Extract the (x, y) coordinate from the center of the cell holding the provided text.  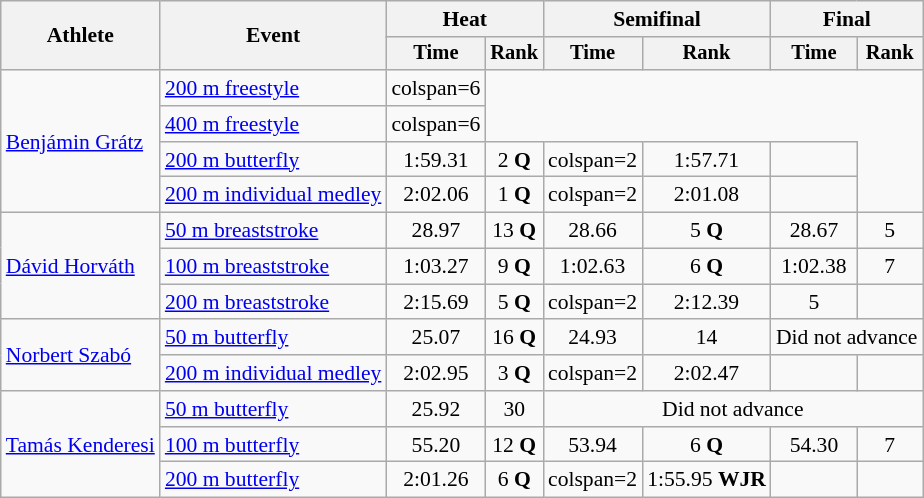
50 m breaststroke (274, 231)
25.92 (436, 409)
2:02.95 (436, 373)
2:02.47 (706, 373)
Benjámin Grátz (80, 141)
14 (706, 338)
2:01.08 (706, 195)
1:02.63 (592, 267)
200 m freestyle (274, 88)
2:02.06 (436, 195)
3 Q (514, 373)
54.30 (814, 445)
100 m breaststroke (274, 267)
25.07 (436, 338)
200 m breaststroke (274, 302)
1 Q (514, 195)
30 (514, 409)
16 Q (514, 338)
2:01.26 (436, 480)
1:57.71 (706, 160)
400 m freestyle (274, 124)
53.94 (592, 445)
Norbert Szabó (80, 356)
2:15.69 (436, 302)
Heat (464, 19)
28.66 (592, 231)
28.67 (814, 231)
28.97 (436, 231)
12 Q (514, 445)
Tamás Kenderesi (80, 444)
1:55.95 WJR (706, 480)
Event (274, 36)
24.93 (592, 338)
9 Q (514, 267)
1:59.31 (436, 160)
Dávid Horváth (80, 266)
55.20 (436, 445)
1:03.27 (436, 267)
Athlete (80, 36)
Semifinal (657, 19)
100 m butterfly (274, 445)
1:02.38 (814, 267)
13 Q (514, 231)
2:12.39 (706, 302)
Final (847, 19)
2 Q (514, 160)
